Determine the (X, Y) coordinate at the center of the cell enclosing the given text.  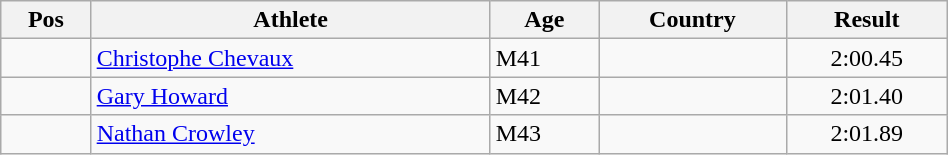
Athlete (290, 20)
2:01.89 (866, 134)
2:00.45 (866, 58)
Gary Howard (290, 96)
Pos (46, 20)
2:01.40 (866, 96)
Age (544, 20)
M43 (544, 134)
Nathan Crowley (290, 134)
Christophe Chevaux (290, 58)
Country (693, 20)
M41 (544, 58)
M42 (544, 96)
Result (866, 20)
